Scan for the cell matching the given text and deliver its (X, Y) coordinate at center. 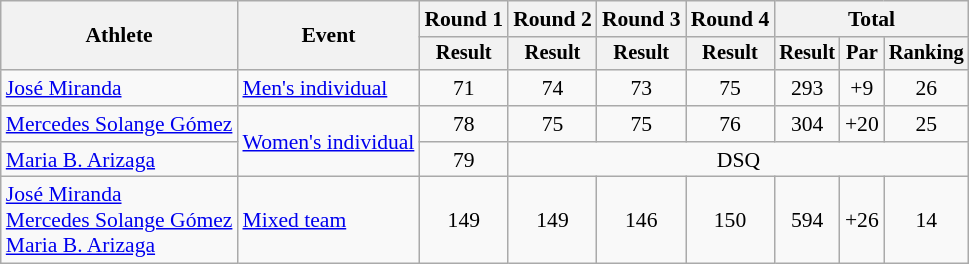
Par (862, 54)
76 (730, 124)
Round 3 (642, 19)
73 (642, 88)
+26 (862, 220)
Round 1 (464, 19)
594 (807, 220)
Total (871, 19)
+9 (862, 88)
293 (807, 88)
79 (464, 160)
25 (926, 124)
74 (552, 88)
146 (642, 220)
José Miranda (120, 88)
DSQ (738, 160)
150 (730, 220)
Women's individual (328, 142)
Round 4 (730, 19)
Athlete (120, 36)
14 (926, 220)
José MirandaMercedes Solange GómezMaria B. Arizaga (120, 220)
71 (464, 88)
Round 2 (552, 19)
304 (807, 124)
26 (926, 88)
Ranking (926, 54)
Event (328, 36)
+20 (862, 124)
Men's individual (328, 88)
78 (464, 124)
Mercedes Solange Gómez (120, 124)
Mixed team (328, 220)
Maria B. Arizaga (120, 160)
